Extract the [X, Y] coordinate from the center of the cell holding the provided text.  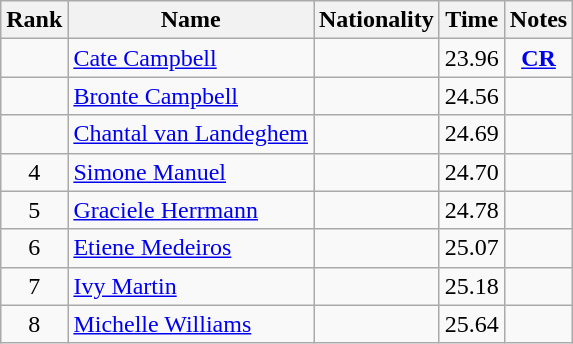
23.96 [472, 58]
CR [538, 58]
4 [34, 172]
Chantal van Landeghem [191, 134]
Graciele Herrmann [191, 210]
7 [34, 286]
Simone Manuel [191, 172]
8 [34, 324]
24.70 [472, 172]
24.78 [472, 210]
6 [34, 248]
Nationality [377, 20]
Etiene Medeiros [191, 248]
Notes [538, 20]
25.64 [472, 324]
25.18 [472, 286]
Time [472, 20]
5 [34, 210]
Ivy Martin [191, 286]
Rank [34, 20]
Bronte Campbell [191, 96]
Name [191, 20]
Cate Campbell [191, 58]
Michelle Williams [191, 324]
25.07 [472, 248]
24.69 [472, 134]
24.56 [472, 96]
